Output the (X, Y) coordinate of the center of the cell containing the given text.  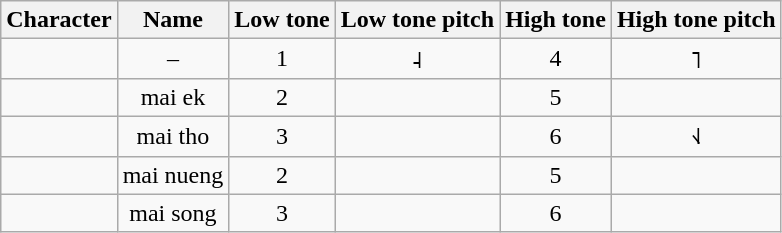
mai tho (173, 136)
1 (282, 59)
˥ (696, 59)
˧˩ (696, 136)
High tone pitch (696, 20)
Low tone pitch (417, 20)
mai nueng (173, 175)
mai ek (173, 97)
Name (173, 20)
mai song (173, 213)
High tone (556, 20)
– (173, 59)
4 (556, 59)
Character (59, 20)
Low tone (282, 20)
˨ (417, 59)
